Search for the cell housing the specified text and yield its (X, Y) center coordinate. 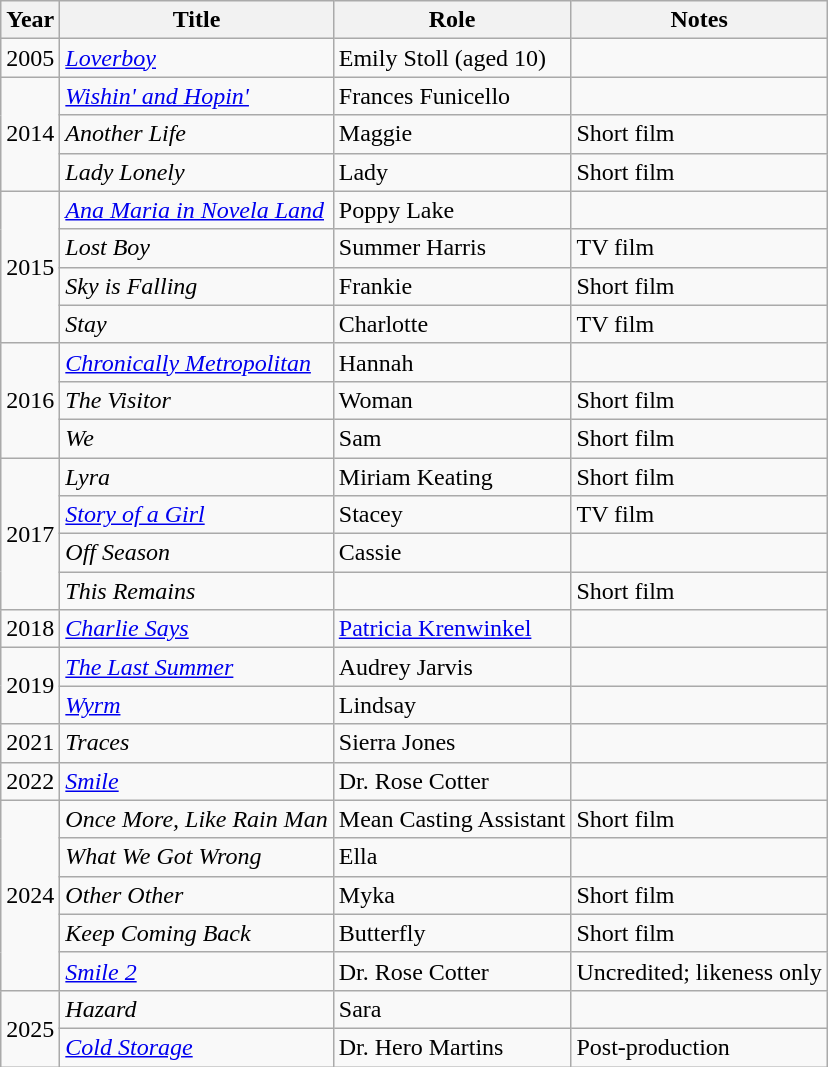
Frances Funicello (452, 96)
Keep Coming Back (196, 933)
2017 (30, 534)
Sara (452, 1009)
Hazard (196, 1009)
2016 (30, 400)
Sky is Falling (196, 286)
Miriam Keating (452, 477)
Lost Boy (196, 248)
2005 (30, 58)
2025 (30, 1028)
Emily Stoll (aged 10) (452, 58)
Lady (452, 172)
Uncredited; likeness only (699, 971)
Audrey Jarvis (452, 667)
Title (196, 20)
The Last Summer (196, 667)
2021 (30, 743)
Cassie (452, 553)
Sierra Jones (452, 743)
Poppy Lake (452, 210)
2015 (30, 267)
Woman (452, 400)
Another Life (196, 134)
Maggie (452, 134)
Patricia Krenwinkel (452, 629)
Lady Lonely (196, 172)
Ella (452, 857)
Lindsay (452, 705)
Stacey (452, 515)
Post-production (699, 1047)
Year (30, 20)
Smile (196, 781)
Story of a Girl (196, 515)
Traces (196, 743)
Frankie (452, 286)
We (196, 438)
Cold Storage (196, 1047)
Once More, Like Rain Man (196, 819)
2014 (30, 134)
Stay (196, 324)
Myka (452, 895)
2022 (30, 781)
Mean Casting Assistant (452, 819)
Chronically Metropolitan (196, 362)
Notes (699, 20)
Role (452, 20)
Hannah (452, 362)
What We Got Wrong (196, 857)
Dr. Hero Martins (452, 1047)
Ana Maria in Novela Land (196, 210)
Smile 2 (196, 971)
Charlie Says (196, 629)
Summer Harris (452, 248)
This Remains (196, 591)
Wishin' and Hopin' (196, 96)
Loverboy (196, 58)
Wyrm (196, 705)
2024 (30, 895)
Butterfly (452, 933)
The Visitor (196, 400)
2018 (30, 629)
Other Other (196, 895)
Sam (452, 438)
2019 (30, 686)
Off Season (196, 553)
Charlotte (452, 324)
Lyra (196, 477)
